Scan for the cell matching the given text and deliver its (x, y) coordinate at center. 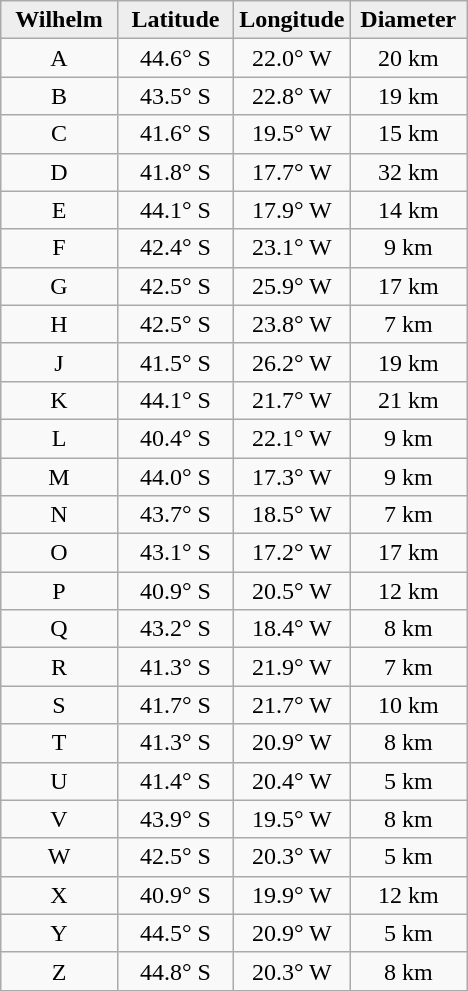
15 km (408, 134)
17.3° W (292, 477)
41.6° S (175, 134)
43.1° S (175, 553)
40.4° S (175, 438)
43.2° S (175, 629)
N (59, 515)
21.9° W (292, 667)
25.9° W (292, 286)
L (59, 438)
W (59, 857)
G (59, 286)
17.7° W (292, 172)
21 km (408, 400)
Longitude (292, 20)
18.5° W (292, 515)
U (59, 781)
41.7° S (175, 705)
26.2° W (292, 362)
43.7° S (175, 515)
41.5° S (175, 362)
20.4° W (292, 781)
J (59, 362)
D (59, 172)
Q (59, 629)
H (59, 324)
B (59, 96)
O (59, 553)
C (59, 134)
E (59, 210)
17.2° W (292, 553)
K (59, 400)
44.5° S (175, 933)
T (59, 743)
Y (59, 933)
P (59, 591)
20.5° W (292, 591)
Latitude (175, 20)
17.9° W (292, 210)
R (59, 667)
43.5° S (175, 96)
42.4° S (175, 248)
23.1° W (292, 248)
41.8° S (175, 172)
44.8° S (175, 971)
Wilhelm (59, 20)
18.4° W (292, 629)
Z (59, 971)
22.0° W (292, 58)
43.9° S (175, 819)
20 km (408, 58)
22.8° W (292, 96)
32 km (408, 172)
Diameter (408, 20)
S (59, 705)
41.4° S (175, 781)
14 km (408, 210)
V (59, 819)
F (59, 248)
22.1° W (292, 438)
X (59, 895)
A (59, 58)
23.8° W (292, 324)
M (59, 477)
44.6° S (175, 58)
19.9° W (292, 895)
44.0° S (175, 477)
10 km (408, 705)
